Find where the given text appears and provide that cell's center as [X, Y] coordinate. 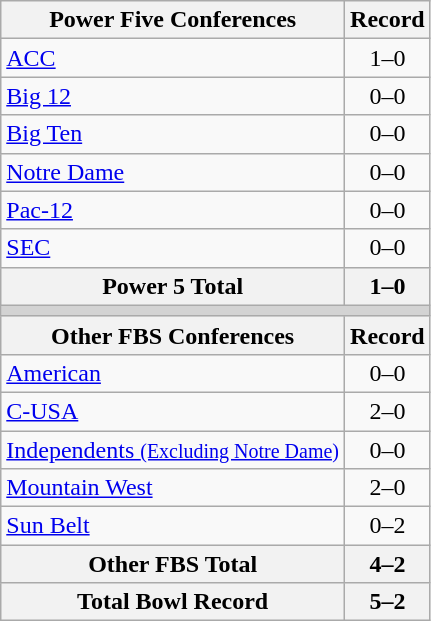
Mountain West [173, 488]
Other FBS Total [173, 564]
Power Five Conferences [173, 20]
C-USA [173, 411]
Other FBS Conferences [173, 335]
4–2 [388, 564]
5–2 [388, 602]
SEC [173, 248]
0–2 [388, 526]
Big 12 [173, 96]
Independents (Excluding Notre Dame) [173, 449]
Total Bowl Record [173, 602]
Sun Belt [173, 526]
ACC [173, 58]
Power 5 Total [173, 286]
Pac-12 [173, 210]
Notre Dame [173, 172]
American [173, 373]
Big Ten [173, 134]
